Detect which cell encompasses the target text, then output its (x, y) center coordinate. 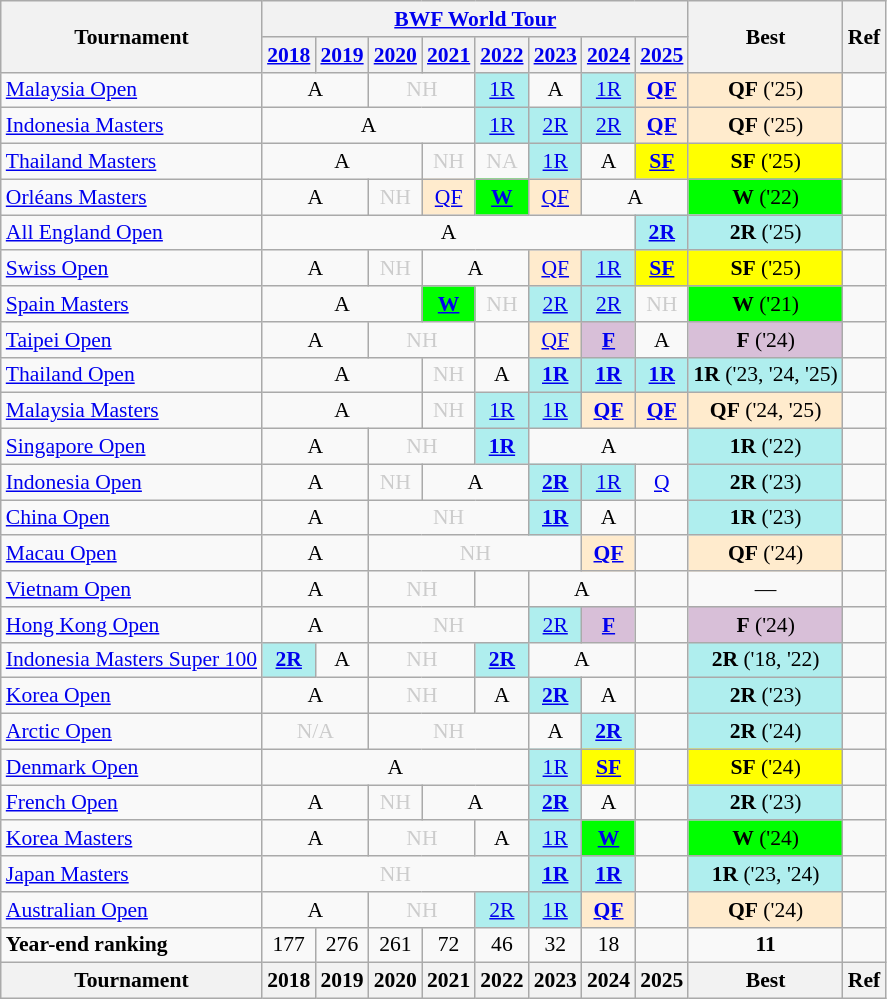
BWF World Tour (475, 19)
1R ('23, '24) (765, 874)
Vietnam Open (132, 589)
Australian Open (132, 910)
177 (288, 945)
Indonesia Masters (132, 126)
— (765, 589)
French Open (132, 803)
Orléans Masters (132, 197)
11 (765, 945)
1R ('22) (765, 447)
261 (396, 945)
China Open (132, 518)
1R ('23) (765, 518)
Korea Open (132, 696)
All England Open (132, 233)
W ('24) (765, 839)
Swiss Open (132, 269)
Macau Open (132, 554)
NA (502, 162)
276 (342, 945)
Arctic Open (132, 732)
N/A (316, 732)
2R ('18, '22) (765, 660)
2R ('25) (765, 233)
Malaysia Open (132, 90)
Year-end ranking (132, 945)
SF ('24) (765, 767)
Taipei Open (132, 340)
Korea Masters (132, 839)
Malaysia Masters (132, 411)
18 (608, 945)
W ('22) (765, 197)
1R ('23, '24, '25) (765, 375)
W ('21) (765, 304)
2R ('24) (765, 732)
Denmark Open (132, 767)
Q (662, 482)
Japan Masters (132, 874)
Spain Masters (132, 304)
46 (502, 945)
Indonesia Open (132, 482)
Singapore Open (132, 447)
Thailand Open (132, 375)
Thailand Masters (132, 162)
Indonesia Masters Super 100 (132, 660)
QF ('24, '25) (765, 411)
Hong Kong Open (132, 625)
72 (448, 945)
32 (556, 945)
